Pinpoint the cell where the given text exists, returning its [X, Y] midpoint coordinate. 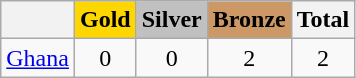
Total [323, 20]
Silver [172, 20]
Ghana [38, 58]
Bronze [249, 20]
Gold [105, 20]
